Pinpoint the cell where the given text exists, returning its [x, y] midpoint coordinate. 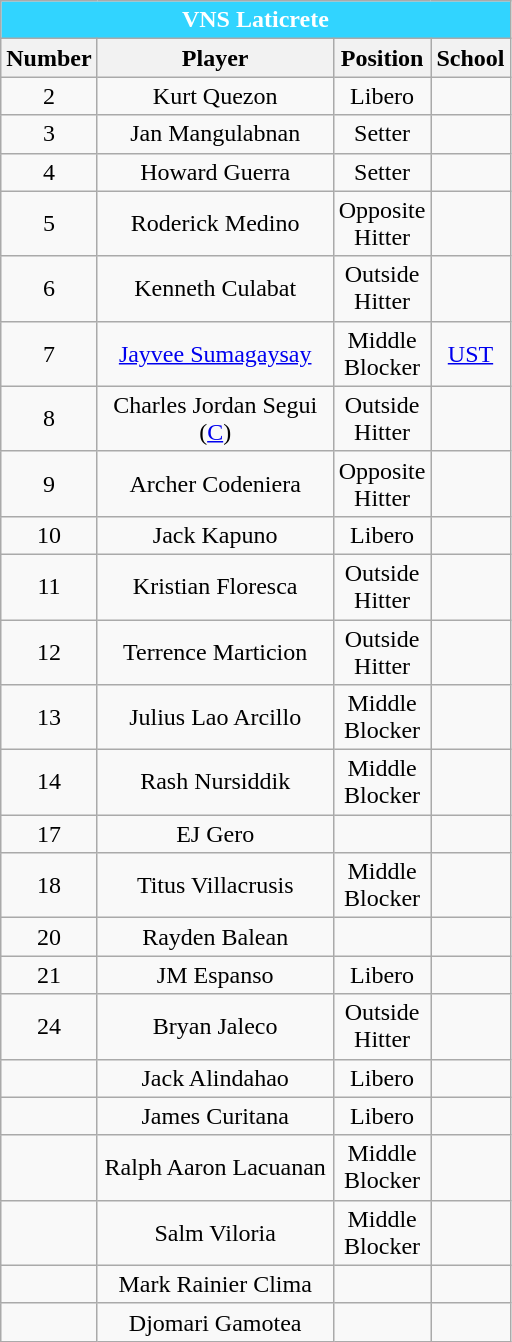
17 [49, 834]
Player [215, 58]
School [470, 58]
Position [382, 58]
20 [49, 937]
Ralph Aaron Lacuanan [215, 1168]
7 [49, 354]
Roderick Medino [215, 224]
Rayden Balean [215, 937]
Jack Alindahao [215, 1078]
Jack Kapuno [215, 535]
Titus Villacrusis [215, 886]
8 [49, 418]
14 [49, 782]
Bryan Jaleco [215, 1026]
VNS Laticrete [256, 20]
21 [49, 975]
Jan Mangulabnan [215, 134]
Salm Viloria [215, 1232]
Mark Rainier Clima [215, 1284]
Jayvee Sumagaysay [215, 354]
12 [49, 652]
James Curitana [215, 1116]
18 [49, 886]
4 [49, 172]
5 [49, 224]
Number [49, 58]
Djomari Gamotea [215, 1322]
UST [470, 354]
Howard Guerra [215, 172]
Julius Lao Arcillo [215, 718]
3 [49, 134]
13 [49, 718]
Rash Nursiddik [215, 782]
10 [49, 535]
6 [49, 288]
11 [49, 586]
Charles Jordan Segui (C) [215, 418]
24 [49, 1026]
EJ Gero [215, 834]
Kristian Floresca [215, 586]
Kurt Quezon [215, 96]
Archer Codeniera [215, 484]
Kenneth Culabat [215, 288]
Terrence Marticion [215, 652]
9 [49, 484]
JM Espanso [215, 975]
2 [49, 96]
